Locate the cell with the specified text and output its [X, Y] center coordinate. 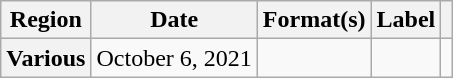
Label [406, 20]
Region [46, 20]
October 6, 2021 [174, 58]
Format(s) [314, 20]
Various [46, 58]
Date [174, 20]
